Capture the cell that displays the provided text and extract its (x, y) central coordinate. 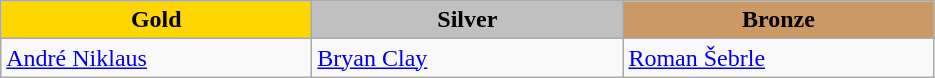
Roman Šebrle (778, 58)
Bronze (778, 20)
Silver (468, 20)
André Niklaus (156, 58)
Gold (156, 20)
Bryan Clay (468, 58)
